Search for the cell housing the specified text and yield its [x, y] center coordinate. 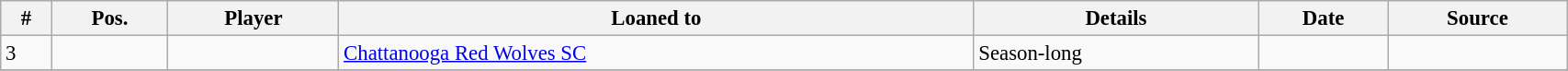
Details [1116, 18]
Date [1323, 18]
Loaned to [656, 18]
# [26, 18]
Player [254, 18]
Season-long [1116, 53]
Pos. [110, 18]
Chattanooga Red Wolves SC [656, 53]
Source [1477, 18]
3 [26, 53]
